Detect which cell encompasses the target text, then output its [X, Y] center coordinate. 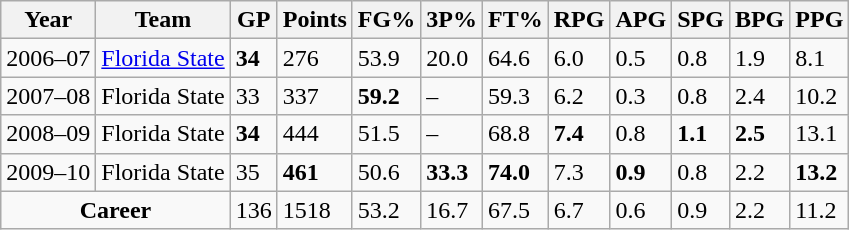
1518 [314, 210]
GP [254, 20]
2.5 [759, 134]
59.3 [515, 96]
6.2 [579, 96]
35 [254, 172]
444 [314, 134]
Year [48, 20]
11.2 [820, 210]
13.1 [820, 134]
53.2 [386, 210]
2.4 [759, 96]
33.3 [452, 172]
2007–08 [48, 96]
RPG [579, 20]
0.5 [641, 58]
7.3 [579, 172]
2008–09 [48, 134]
Points [314, 20]
64.6 [515, 58]
461 [314, 172]
59.2 [386, 96]
8.1 [820, 58]
6.0 [579, 58]
67.5 [515, 210]
53.9 [386, 58]
16.7 [452, 210]
51.5 [386, 134]
2009–10 [48, 172]
50.6 [386, 172]
FG% [386, 20]
FT% [515, 20]
PPG [820, 20]
Career [116, 210]
APG [641, 20]
BPG [759, 20]
0.3 [641, 96]
2006–07 [48, 58]
20.0 [452, 58]
136 [254, 210]
1.1 [701, 134]
68.8 [515, 134]
33 [254, 96]
SPG [701, 20]
1.9 [759, 58]
7.4 [579, 134]
13.2 [820, 172]
10.2 [820, 96]
6.7 [579, 210]
337 [314, 96]
3P% [452, 20]
276 [314, 58]
Team [163, 20]
0.6 [641, 210]
74.0 [515, 172]
